Locate the cell with the specified text and output its [X, Y] center coordinate. 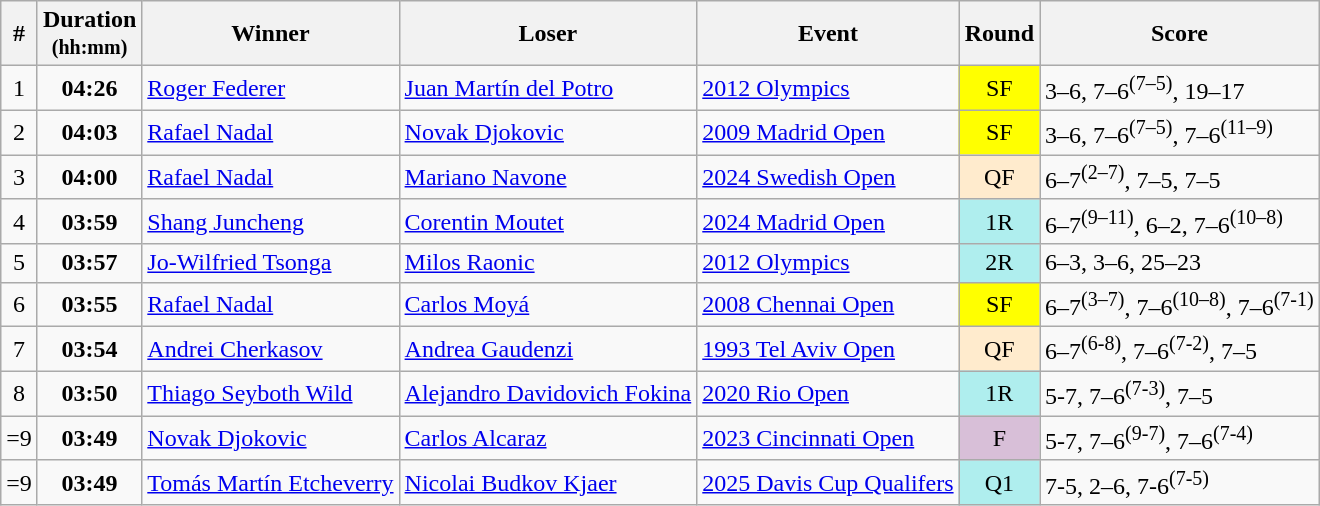
2025 Davis Cup Qualifers [828, 482]
2 [20, 132]
6 [20, 304]
04:00 [89, 178]
Round [999, 34]
03:59 [89, 222]
2024 Madrid Open [828, 222]
Alejandro Davidovich Fokina [548, 394]
Loser [548, 34]
04:03 [89, 132]
6–3, 3–6, 25–23 [1180, 263]
3 [20, 178]
7 [20, 350]
2020 Rio Open [828, 394]
Milos Raonic [548, 263]
6–7(2–7), 7–5, 7–5 [1180, 178]
Duration(hh:mm) [89, 34]
3–6, 7–6(7–5), 19–17 [1180, 88]
3–6, 7–6(7–5), 7–6(11–9) [1180, 132]
7-5, 2–6, 7-6(7-5) [1180, 482]
Carlos Moyá [548, 304]
2009 Madrid Open [828, 132]
5 [20, 263]
Corentin Moutet [548, 222]
8 [20, 394]
Score [1180, 34]
2R [999, 263]
03:57 [89, 263]
2008 Chennai Open [828, 304]
5-7, 7–6(7-3), 7–5 [1180, 394]
Nicolai Budkov Kjaer [548, 482]
2024 Swedish Open [828, 178]
2023 Cincinnati Open [828, 438]
6–7(6-8), 7–6(7-2), 7–5 [1180, 350]
Q1 [999, 482]
Event [828, 34]
03:54 [89, 350]
5-7, 7–6(9-7), 7–6(7-4) [1180, 438]
Tomás Martín Etcheverry [270, 482]
Andrei Cherkasov [270, 350]
1 [20, 88]
Juan Martín del Potro [548, 88]
# [20, 34]
03:55 [89, 304]
1993 Tel Aviv Open [828, 350]
4 [20, 222]
Winner [270, 34]
Thiago Seyboth Wild [270, 394]
Shang Juncheng [270, 222]
Carlos Alcaraz [548, 438]
6–7(9–11), 6–2, 7–6(10–8) [1180, 222]
Andrea Gaudenzi [548, 350]
04:26 [89, 88]
Mariano Navone [548, 178]
F [999, 438]
Jo-Wilfried Tsonga [270, 263]
03:50 [89, 394]
6–7(3–7), 7–6(10–8), 7–6(7-1) [1180, 304]
Roger Federer [270, 88]
